Return the (x, y) coordinate for the center point of the cell that contains the specified text.  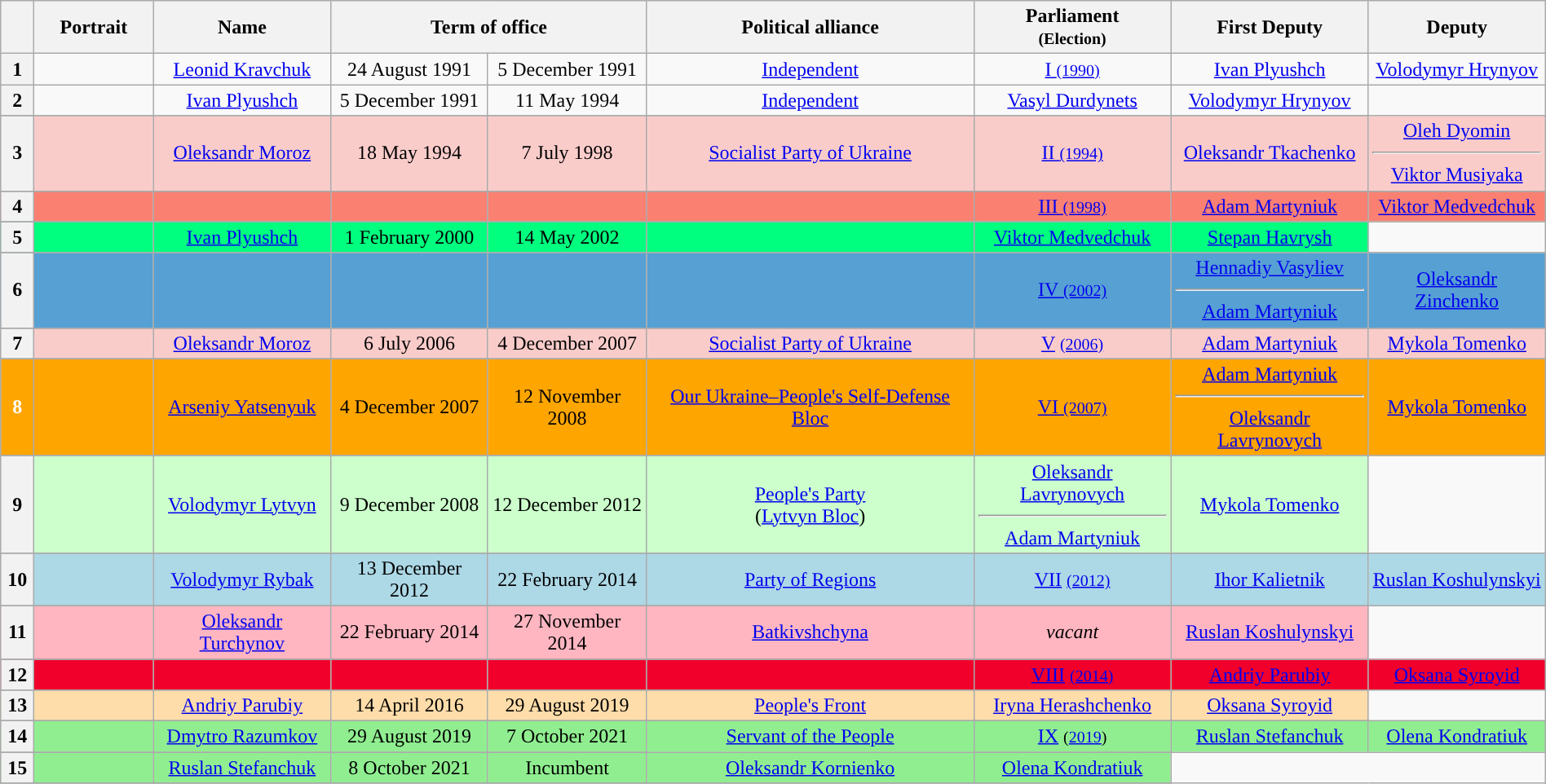
IV (2002) (1072, 290)
10 (18, 579)
Our Ukraine–People's Self-Defense Bloc (811, 407)
vacant (1072, 632)
II (1994) (1072, 153)
Oleh Dyomin Viktor Musiyaka (1456, 153)
9 December 2008 (409, 504)
Term of office (489, 28)
13 December 2012 (409, 579)
VII (2012) (1072, 579)
13 (18, 706)
VIII (2014) (1072, 674)
24 August 1991 (409, 69)
Batkivshchyna (811, 632)
15 (18, 768)
14 (18, 737)
7 July 1998 (568, 153)
2 (18, 100)
1 (18, 69)
11 (18, 632)
Oleksandr Turchynov (242, 632)
27 November 2014 (568, 632)
6 (18, 290)
14 May 2002 (568, 237)
Volodymyr Rybak (242, 579)
V (2006) (1072, 343)
Stepan Havrysh (1270, 237)
Incumbent (568, 768)
Volodymyr Lytvyn (242, 504)
4 (18, 206)
Servant of the People (811, 737)
11 May 1994 (568, 100)
People's Front (811, 706)
3 (18, 153)
Leonid Kravchuk (242, 69)
Dmytro Razumkov (242, 737)
IX (2019) (1072, 737)
Arseniy Yatsenyuk (242, 407)
Parliament(Election) (1072, 28)
18 May 1994 (409, 153)
12 (18, 674)
People's Party(Lytvyn Bloc) (811, 504)
Oleksandr Zinchenko (1456, 290)
I (1990) (1072, 69)
Party of Regions (811, 579)
Deputy (1456, 28)
Ihor Kalietnik (1270, 579)
III (1998) (1072, 206)
7 October 2021 (568, 737)
8 October 2021 (409, 768)
7 (18, 343)
Vasyl Durdynets (1072, 100)
9 (18, 504)
Hennadiy VasylievAdam Martyniuk (1270, 290)
Name (242, 28)
1 February 2000 (409, 237)
14 April 2016 (409, 706)
5 (18, 237)
Portrait (94, 28)
Political alliance (811, 28)
Oleksandr Lavrynovych Adam Martyniuk (1072, 504)
VI (2007) (1072, 407)
6 July 2006 (409, 343)
Oleksandr Tkachenko (1270, 153)
First Deputy (1270, 28)
8 (18, 407)
12 December 2012 (568, 504)
Oleksandr Kornienko (811, 768)
12 November 2008 (568, 407)
Iryna Herashchenko (1072, 706)
Adam MartyniukOleksandr Lavrynovych (1270, 407)
